Pinpoint the cell where the given text exists, returning its [x, y] midpoint coordinate. 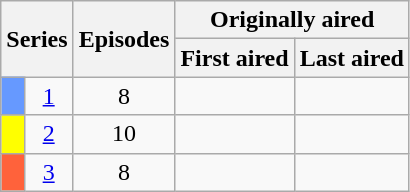
Last aired [352, 58]
Episodes [124, 39]
2 [48, 134]
First aired [234, 58]
Series [37, 39]
3 [48, 172]
1 [48, 96]
Originally aired [292, 20]
10 [124, 134]
